Capture the cell that displays the provided text and extract its (X, Y) central coordinate. 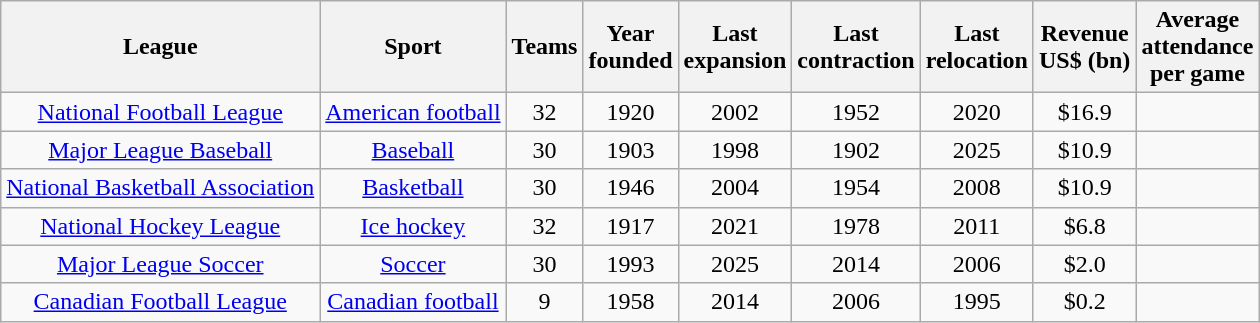
American football (413, 112)
Year founded (630, 47)
Last relocation (976, 47)
1954 (856, 188)
Teams (544, 47)
2021 (735, 226)
1920 (630, 112)
Average attendanceper game (1198, 47)
2008 (976, 188)
$6.8 (1084, 226)
Ice hockey (413, 226)
1902 (856, 150)
Basketball (413, 188)
Canadian Football League (160, 302)
National Basketball Association (160, 188)
2004 (735, 188)
Soccer (413, 264)
Major League Baseball (160, 150)
National Football League (160, 112)
1993 (630, 264)
Major League Soccer (160, 264)
Baseball (413, 150)
9 (544, 302)
1952 (856, 112)
1998 (735, 150)
2020 (976, 112)
1978 (856, 226)
1946 (630, 188)
2011 (976, 226)
1917 (630, 226)
1958 (630, 302)
Last contraction (856, 47)
2002 (735, 112)
1995 (976, 302)
Revenue US$ (bn) (1084, 47)
National Hockey League (160, 226)
Last expansion (735, 47)
$0.2 (1084, 302)
Canadian football (413, 302)
$16.9 (1084, 112)
Sport (413, 47)
1903 (630, 150)
$2.0 (1084, 264)
League (160, 47)
